Output the (x, y) coordinate of the center of the cell containing the given text.  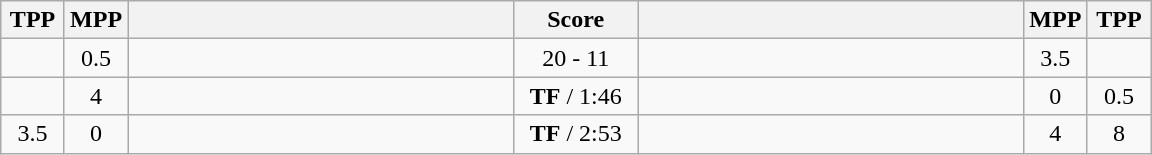
TF / 1:46 (576, 96)
TF / 2:53 (576, 134)
Score (576, 20)
8 (1119, 134)
20 - 11 (576, 58)
